Determine the [X, Y] coordinate at the center of the cell enclosing the given text.  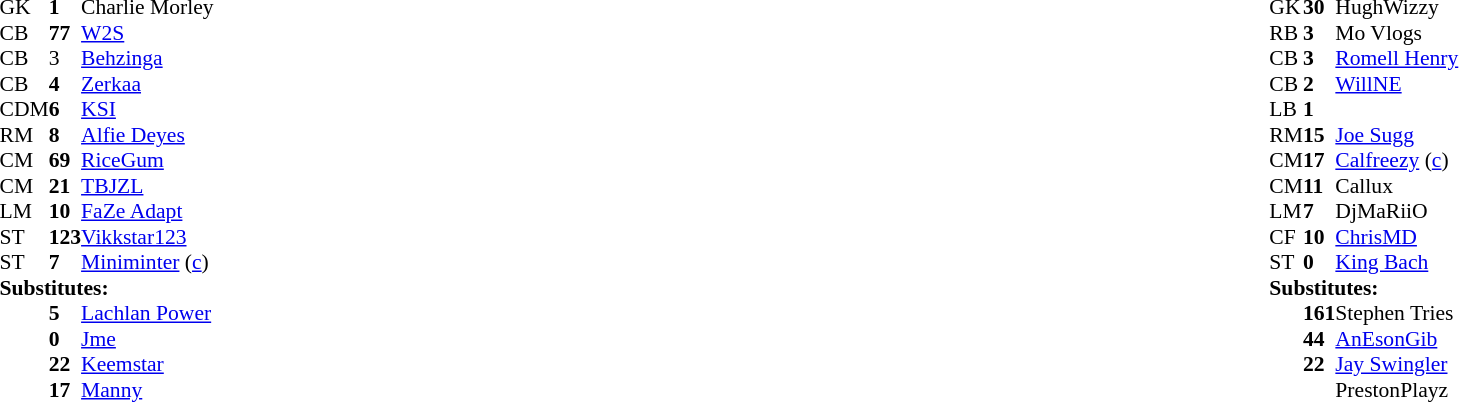
CDM [24, 109]
5 [65, 313]
ChrisMD [1396, 237]
AnEsonGib [1396, 339]
Lachlan Power [147, 313]
King Bach [1396, 263]
RB [1286, 33]
123 [65, 237]
Jay Swingler [1396, 365]
Keemstar [147, 365]
Callux [1396, 186]
Miniminter (c) [147, 263]
Alfie Deyes [147, 135]
WillNE [1396, 84]
1 [1319, 109]
17 [1319, 161]
RiceGum [147, 161]
8 [65, 135]
Romell Henry [1396, 59]
6 [65, 109]
15 [1319, 135]
CF [1286, 237]
77 [65, 33]
KSI [147, 109]
Jme [147, 339]
Calfreezy (c) [1396, 161]
DjMaRiiO [1396, 211]
LB [1286, 109]
Zerkaa [147, 84]
161 [1319, 313]
11 [1319, 186]
44 [1319, 339]
Mo Vlogs [1396, 33]
Behzinga [147, 59]
69 [65, 161]
4 [65, 84]
W2S [147, 33]
21 [65, 186]
Joe Sugg [1396, 135]
TBJZL [147, 186]
Stephen Tries [1396, 313]
2 [1319, 84]
Vikkstar123 [147, 237]
FaZe Adapt [147, 211]
